Provide the [x, y] coordinate of the cell's center where the given text is located.  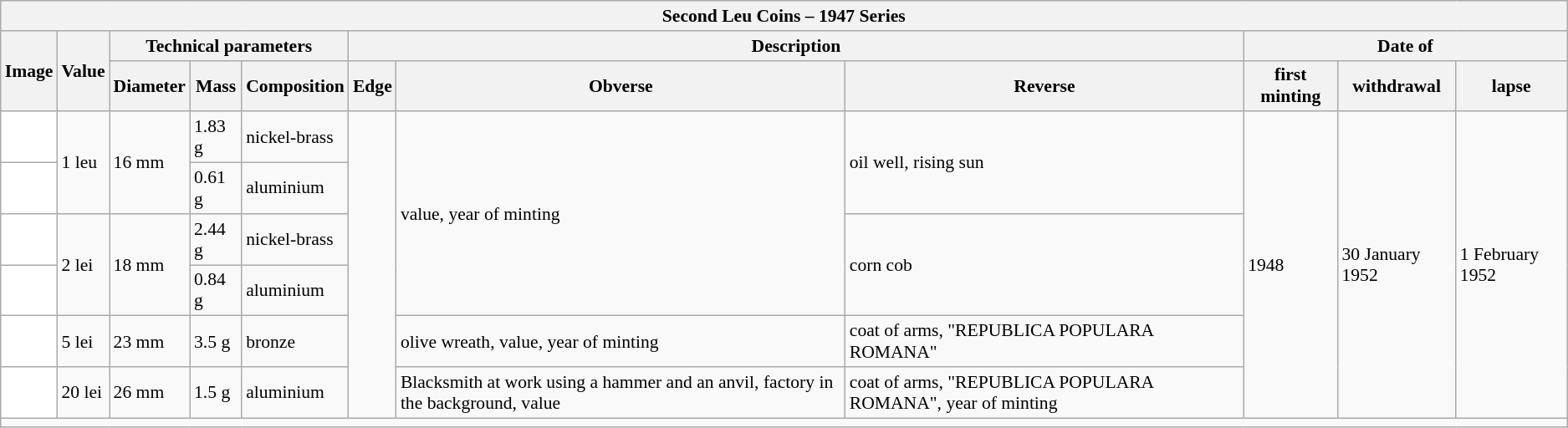
0.84 g [216, 291]
Edge [373, 85]
corn cob [1044, 265]
20 lei [83, 393]
Description [796, 46]
Composition [295, 85]
Blacksmith at work using a hammer and an anvil, factory in the background, value [621, 393]
0.61 g [216, 189]
Value [83, 72]
Second Leu Coins – 1947 Series [784, 16]
bronze [295, 341]
lapse [1512, 85]
18 mm [150, 265]
1 leu [83, 163]
first minting [1290, 85]
2.44 g [216, 239]
value, year of minting [621, 214]
oil well, rising sun [1044, 163]
Image [29, 72]
1 February 1952 [1512, 266]
coat of arms, "REPUBLICA POPULARA ROMANA", year of minting [1044, 393]
Technical parameters [229, 46]
olive wreath, value, year of minting [621, 341]
23 mm [150, 341]
30 January 1952 [1397, 266]
5 lei [83, 341]
1.5 g [216, 393]
Diameter [150, 85]
Reverse [1044, 85]
3.5 g [216, 341]
16 mm [150, 163]
Obverse [621, 85]
2 lei [83, 265]
coat of arms, "REPUBLICA POPULARA ROMANA" [1044, 341]
1.83 g [216, 137]
1948 [1290, 266]
withdrawal [1397, 85]
26 mm [150, 393]
Date of [1405, 46]
Mass [216, 85]
